Search for the cell housing the specified text and yield its [x, y] center coordinate. 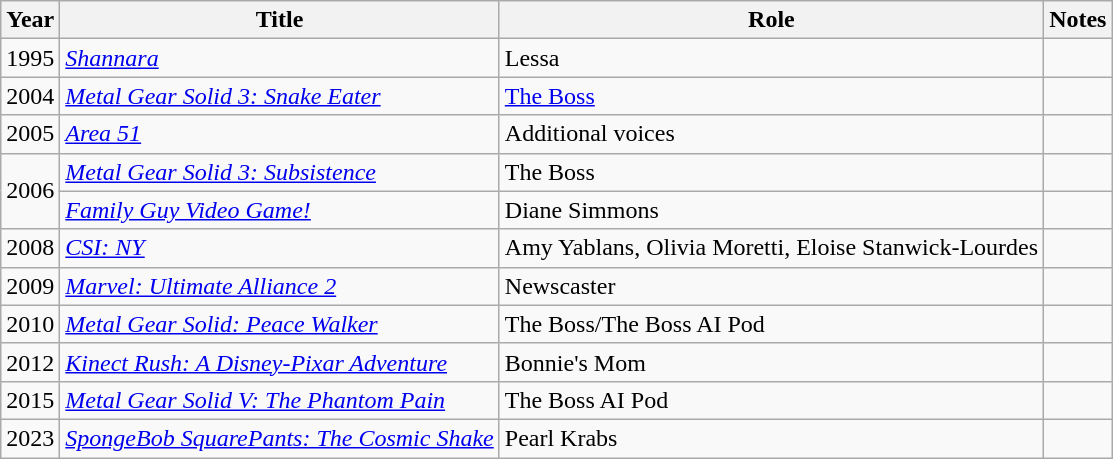
2012 [30, 362]
Role [771, 20]
CSI: NY [280, 248]
2005 [30, 134]
2008 [30, 248]
Area 51 [280, 134]
Pearl Krabs [771, 438]
Title [280, 20]
Family Guy Video Game! [280, 210]
SpongeBob SquarePants: The Cosmic Shake [280, 438]
Shannara [280, 58]
1995 [30, 58]
Year [30, 20]
2009 [30, 286]
The Boss/The Boss AI Pod [771, 324]
Metal Gear Solid 3: Snake Eater [280, 96]
2004 [30, 96]
Metal Gear Solid 3: Subsistence [280, 172]
Kinect Rush: A Disney-Pixar Adventure [280, 362]
Metal Gear Solid: Peace Walker [280, 324]
2010 [30, 324]
Newscaster [771, 286]
2023 [30, 438]
Bonnie's Mom [771, 362]
Notes [1078, 20]
2006 [30, 191]
Additional voices [771, 134]
Metal Gear Solid V: The Phantom Pain [280, 400]
The Boss AI Pod [771, 400]
Amy Yablans, Olivia Moretti, Eloise Stanwick-Lourdes [771, 248]
Diane Simmons [771, 210]
Lessa [771, 58]
Marvel: Ultimate Alliance 2 [280, 286]
2015 [30, 400]
